Pinpoint the cell where the given text exists, returning its (x, y) midpoint coordinate. 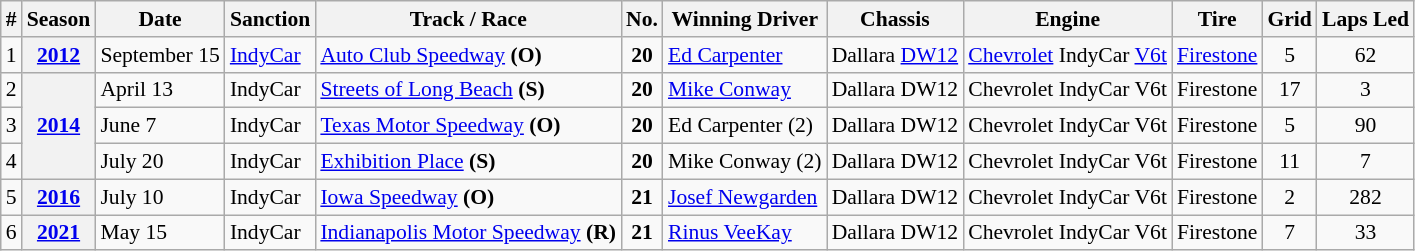
2016 (59, 197)
Grid (1290, 19)
Chassis (896, 19)
6 (12, 233)
Laps Led (1366, 19)
Iowa Speedway (O) (468, 197)
2012 (59, 55)
May 15 (160, 233)
Texas Motor Speedway (O) (468, 126)
Ed Carpenter (2) (745, 126)
September 15 (160, 55)
Season (59, 19)
1 (12, 55)
July 10 (160, 197)
No. (642, 19)
Tire (1217, 19)
Josef Newgarden (745, 197)
Streets of Long Beach (S) (468, 90)
2014 (59, 126)
Mike Conway (2) (745, 162)
11 (1290, 162)
Track / Race (468, 19)
July 20 (160, 162)
282 (1366, 197)
Rinus VeeKay (745, 233)
Indianapolis Motor Speedway (R) (468, 233)
Ed Carpenter (745, 55)
Mike Conway (745, 90)
Auto Club Speedway (O) (468, 55)
90 (1366, 126)
17 (1290, 90)
33 (1366, 233)
Exhibition Place (S) (468, 162)
4 (12, 162)
June 7 (160, 126)
62 (1366, 55)
Date (160, 19)
April 13 (160, 90)
2021 (59, 233)
Winning Driver (745, 19)
Sanction (270, 19)
# (12, 19)
Engine (1068, 19)
